From the cell containing the given text, extract its center point as (x, y) coordinate. 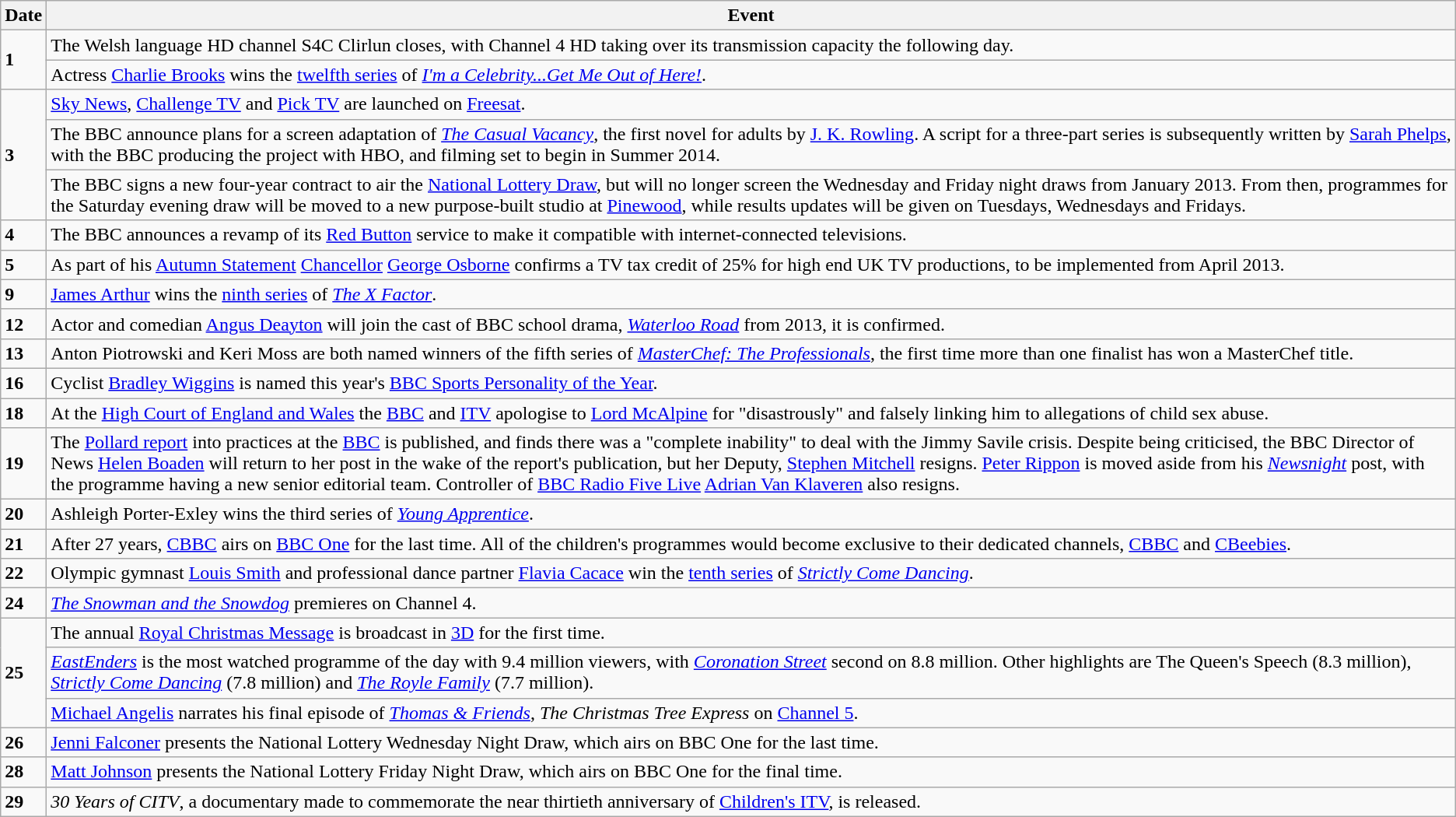
25 (23, 672)
29 (23, 801)
30 Years of CITV, a documentary made to commemorate the near thirtieth anniversary of Children's ITV, is released. (751, 801)
Cyclist Bradley Wiggins is named this year's BBC Sports Personality of the Year. (751, 383)
5 (23, 265)
The Snowman and the Snowdog premieres on Channel 4. (751, 603)
Matt Johnson presents the National Lottery Friday Night Draw, which airs on BBC One for the final time. (751, 772)
The Welsh language HD channel S4C Clirlun closes, with Channel 4 HD taking over its transmission capacity the following day. (751, 45)
1 (23, 60)
Olympic gymnast Louis Smith and professional dance partner Flavia Cacace win the tenth series of Strictly Come Dancing. (751, 573)
Michael Angelis narrates his final episode of Thomas & Friends, The Christmas Tree Express on Channel 5. (751, 713)
Ashleigh Porter-Exley wins the third series of Young Apprentice. (751, 514)
Jenni Falconer presents the National Lottery Wednesday Night Draw, which airs on BBC One for the last time. (751, 742)
28 (23, 772)
3 (23, 155)
18 (23, 413)
21 (23, 544)
9 (23, 294)
Event (751, 16)
24 (23, 603)
12 (23, 324)
James Arthur wins the ninth series of The X Factor. (751, 294)
20 (23, 514)
Actor and comedian Angus Deayton will join the cast of BBC school drama, Waterloo Road from 2013, it is confirmed. (751, 324)
The BBC announces a revamp of its Red Button service to make it compatible with internet-connected televisions. (751, 235)
4 (23, 235)
13 (23, 353)
22 (23, 573)
Actress Charlie Brooks wins the twelfth series of I'm a Celebrity...Get Me Out of Here!. (751, 75)
19 (23, 464)
16 (23, 383)
Sky News, Challenge TV and Pick TV are launched on Freesat. (751, 104)
The annual Royal Christmas Message is broadcast in 3D for the first time. (751, 633)
Date (23, 16)
26 (23, 742)
